Find where the given text appears and provide that cell's center as (X, Y) coordinate. 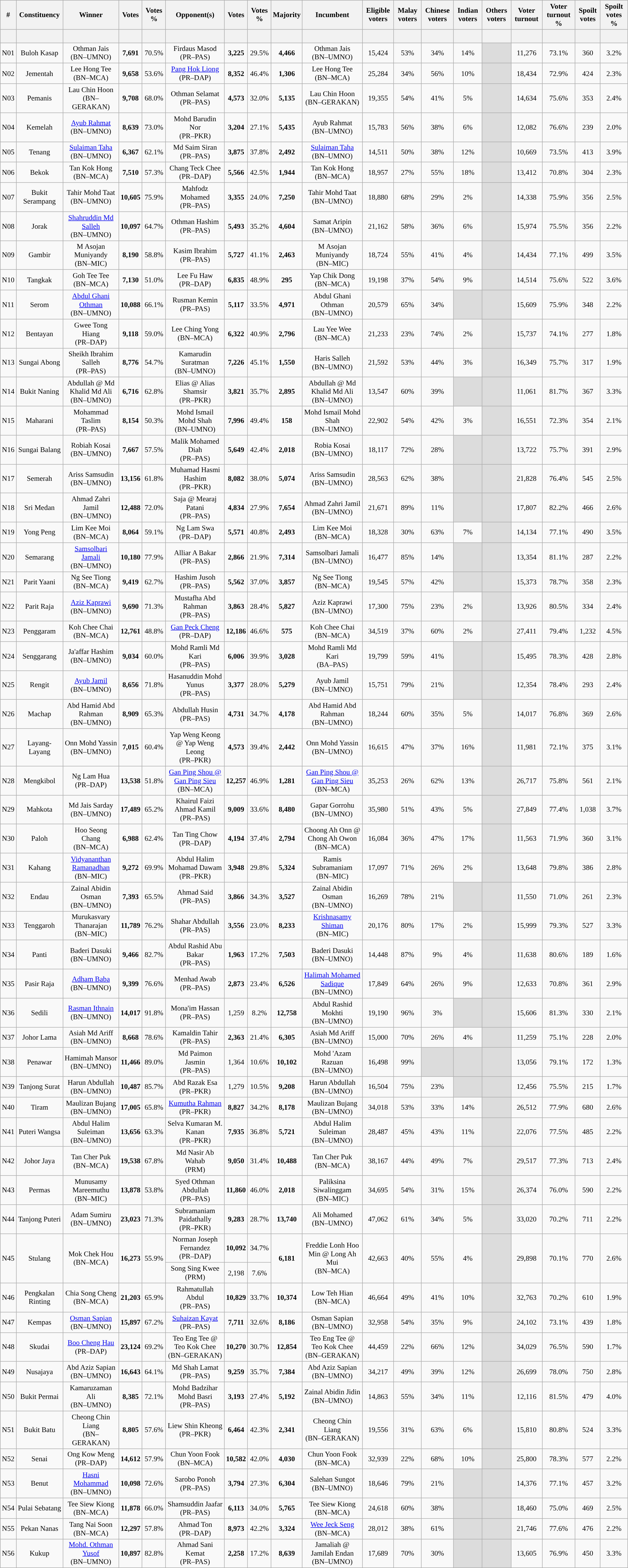
2,866 (236, 557)
N17 (8, 479)
80.8% (559, 1430)
53.8% (154, 1190)
Pang Hok Liong(PR–DAP) (195, 74)
Alliar A Bakar(PR–PAS) (195, 557)
59.1% (154, 532)
5,493 (236, 226)
2,873 (236, 984)
17,849 (378, 984)
Md Saim Siran(PR–PAS) (195, 152)
Parit Yaani (40, 582)
Md Paimon Jasmin(PR–PAS) (195, 1062)
Pekan Nanas (40, 1529)
3,377 (236, 685)
15,974 (527, 226)
Malik Mohamed Diah(PR–PAS) (195, 450)
Serom (40, 305)
7,503 (287, 955)
65.5% (154, 897)
9,283 (236, 1219)
Ramis Subramaniam(BN–MIC) (332, 868)
375 (587, 747)
7,314 (287, 557)
Endau (40, 897)
19,190 (378, 1013)
13,878 (131, 1190)
46.0% (259, 1190)
Yap Weng Keong @ Yap Weng Leong(PR–PKR) (195, 747)
14,514 (527, 280)
Ahmad Sani Kemat(PR–PAS) (195, 1554)
11,860 (236, 1190)
2,493 (287, 532)
Majority (287, 15)
25,284 (378, 74)
8,064 (131, 532)
13,656 (131, 1132)
19,538 (131, 1161)
22,076 (527, 1132)
15,609 (527, 305)
13,056 (527, 1062)
Buloh Kasap (40, 53)
79.8% (559, 868)
N55 (8, 1529)
Othman Selamat(PR–PAS) (195, 98)
11,563 (527, 839)
Ahmad Said(PR–PAS) (195, 897)
Othman Hashim(PR–PAS) (195, 226)
32,763 (527, 1298)
12,354 (527, 685)
N07 (8, 198)
16,269 (378, 897)
27,849 (527, 810)
7,226 (236, 363)
76.4% (559, 479)
46.9% (259, 781)
50% (408, 152)
13,412 (527, 173)
68.0% (154, 98)
Voter turnout (527, 15)
10.6% (259, 1062)
Voter turnout % (559, 15)
10,088 (131, 305)
Khairul Faizi Ahmad Kamil(PR–PAS) (195, 810)
3,204 (236, 127)
Choong Ah Onn @ Chong Ah Owon(BN–MCA) (332, 839)
16% (468, 747)
Kamaruzaman Ali(BN–UMNO) (91, 1397)
85% (408, 557)
82.8% (154, 1554)
8,186 (287, 1323)
51% (408, 810)
Samat Aripin(BN–UMNO) (332, 226)
39.4% (259, 747)
45% (408, 1132)
Hamimah Mansor(BN–UMNO) (91, 1062)
11,878 (131, 1508)
6,464 (236, 1430)
14,634 (527, 98)
48.8% (154, 631)
9,009 (236, 810)
Winner (91, 15)
7,015 (131, 747)
Kamaldin Tahir(PR–PAS) (195, 1037)
9,034 (131, 656)
304 (587, 173)
37.8% (259, 152)
Liew Shin Kheong(PR–PKR) (195, 1430)
466 (587, 508)
48.9% (259, 280)
1,038 (587, 810)
Mohd Badzihar Mohd Basri(PR–PAS) (195, 1397)
Jorak (40, 226)
18,434 (527, 74)
N56 (8, 1554)
N47 (8, 1323)
Rasman Ithnain(BN–UMNO) (91, 1013)
9,050 (236, 1161)
7.6% (259, 1273)
65.9% (154, 1298)
29% (437, 198)
19,799 (378, 656)
12,186 (236, 631)
67.2% (154, 1323)
17,300 (378, 607)
3,556 (236, 925)
62.7% (154, 582)
77.4% (559, 810)
439 (587, 1323)
428 (587, 656)
680 (587, 1108)
Abdullah Husin(PR–PAS) (195, 715)
16,615 (378, 747)
19,198 (378, 280)
42.3% (259, 1430)
367 (587, 392)
80% (408, 925)
21,671 (378, 508)
40.9% (259, 333)
16,273 (131, 1258)
545 (587, 479)
N09 (8, 255)
1,259 (236, 1013)
24,618 (378, 1508)
18,244 (378, 715)
228 (587, 1037)
96% (408, 1013)
7,711 (236, 1323)
Bentayan (40, 333)
Paliksina Siwalinggam(BN–MIC) (332, 1190)
N12 (8, 333)
35,980 (378, 810)
9,259 (236, 1372)
Abd Razak Esa(PR–PKR) (195, 1087)
5,279 (287, 685)
3.9% (614, 152)
Chinese voters (437, 15)
57.8% (154, 1529)
81.5% (559, 1397)
21,233 (378, 333)
14,376 (527, 1484)
Ali Mohamed(BN–UMNO) (332, 1219)
9,690 (131, 607)
8,480 (287, 810)
82.2% (559, 508)
13,156 (131, 479)
1,306 (287, 74)
1,279 (236, 1087)
7,996 (236, 421)
N16 (8, 450)
27.4% (259, 1397)
51.8% (154, 781)
Jementah (40, 74)
Tangkak (40, 280)
Parit Raja (40, 607)
Senggarang (40, 656)
Mahfodz Mohamed(PR–PAS) (195, 198)
Yong Peng (40, 532)
76.2% (154, 925)
Md Shah Lamat(PR–PAS) (195, 1372)
Tan Ting Chow(PR–DAP) (195, 839)
17,005 (131, 1108)
16,504 (378, 1087)
73.0% (154, 127)
46.6% (259, 631)
Menhad Awab(PR–PAS) (195, 984)
35,253 (378, 781)
Mok Chek Hou(BN–MCA) (91, 1258)
Gapar Gorrohu(BN–UMNO) (332, 810)
Suhaizan Kayat(PR–PAS) (195, 1323)
34,029 (527, 1347)
10,098 (131, 1484)
2,258 (236, 1554)
40% (408, 1258)
10,605 (131, 198)
Hasni Mohammad(BN–UMNO) (91, 1484)
20,176 (378, 925)
69.2% (154, 1347)
Incumbent (332, 15)
361 (587, 984)
1,232 (587, 631)
Ahmad Ton(PR–DAP) (195, 1529)
4.5% (614, 631)
57.3% (154, 173)
24,102 (527, 1323)
10,102 (287, 1062)
N42 (8, 1161)
9,466 (131, 955)
Sungai Balang (40, 450)
33.7% (259, 1298)
32.0% (259, 98)
34.0% (259, 1508)
N03 (8, 98)
Pulai Sebatang (40, 1508)
Bukit Naning (40, 392)
15,751 (378, 685)
N02 (8, 74)
N11 (8, 305)
81.1% (559, 557)
10,270 (236, 1347)
35.2% (259, 226)
277 (587, 333)
N46 (8, 1298)
60.4% (154, 747)
18,957 (378, 173)
424 (587, 74)
28% (437, 450)
17,097 (378, 868)
499 (587, 255)
53.6% (154, 74)
34,519 (378, 631)
2,363 (236, 1037)
5,571 (236, 532)
75.1% (559, 1037)
Kemelah (40, 127)
561 (587, 781)
13% (468, 781)
Spoilt votes % (614, 15)
8,082 (236, 479)
10,829 (236, 1298)
527 (587, 925)
14,863 (378, 1397)
Shamsuddin Jaafar(PR–PAS) (195, 1508)
12,082 (527, 127)
770 (587, 1258)
33,020 (527, 1219)
1.6% (614, 955)
Shahar Abdullah(PR–PAS) (195, 925)
26,717 (527, 781)
57% (408, 582)
4,604 (287, 226)
55.9% (154, 1258)
71.9% (559, 839)
26,374 (527, 1190)
8,154 (131, 421)
57.5% (154, 450)
59% (408, 656)
79.3% (559, 925)
27,411 (527, 631)
82.7% (154, 955)
75.0% (559, 1508)
172 (587, 1062)
N31 (8, 868)
354 (587, 421)
Spoilt votes (587, 15)
N19 (8, 532)
Goh Tee Tee(BN–MCA) (91, 280)
Kukup (40, 1554)
N36 (8, 1013)
6,716 (131, 392)
N04 (8, 127)
28.0% (259, 685)
Firdaus Masod(PR–PAS) (195, 53)
72% (408, 450)
4,731 (236, 715)
Bukit Permai (40, 1397)
Chang Teck Chee(PR–DAP) (195, 173)
79.1% (559, 1062)
8,805 (131, 1430)
32,958 (378, 1323)
62.1% (154, 152)
6,181 (287, 1258)
18% (468, 173)
14,434 (527, 255)
Tenang (40, 152)
348 (587, 305)
413 (587, 152)
Kempas (40, 1323)
3,028 (287, 656)
28.7% (259, 1219)
70.5% (154, 53)
62.8% (154, 392)
N29 (8, 810)
Chia Song Cheng(BN–MCA) (91, 1298)
12,488 (131, 508)
3,821 (236, 392)
71% (408, 868)
6,835 (236, 280)
13,926 (527, 607)
62.4% (154, 839)
20,579 (378, 305)
33% (437, 1108)
87% (408, 955)
Benut (40, 1484)
3,875 (236, 152)
Machap (40, 715)
29,898 (527, 1258)
19,355 (378, 98)
45.1% (259, 363)
15,999 (527, 925)
Gambir (40, 255)
6,988 (131, 839)
21,203 (131, 1298)
2,198 (236, 1273)
10,180 (131, 557)
46,664 (378, 1298)
Halimah Mohamed Sadique(BN–UMNO) (332, 984)
11,061 (527, 392)
8.2% (259, 1013)
30.7% (259, 1347)
1,550 (287, 363)
Syed Othman Abdullah(PR–PAS) (195, 1190)
3,193 (236, 1397)
23.0% (259, 925)
5,727 (236, 255)
36.8% (259, 1132)
Puteri Wangsa (40, 1132)
78.4% (559, 685)
16,498 (378, 1062)
457 (587, 1484)
11,466 (131, 1062)
317 (587, 363)
64% (408, 984)
76.9% (559, 1554)
9,118 (131, 333)
77.6% (559, 1529)
72.3% (559, 421)
77.5% (559, 1132)
59.0% (154, 333)
Gwee Tong Hiang(PR–DAP) (91, 333)
Adham Baba(BN–UMNO) (91, 984)
37.4% (259, 839)
57.6% (154, 1430)
5,324 (287, 868)
485 (587, 1132)
14,338 (527, 198)
18,328 (378, 532)
9,419 (131, 582)
N50 (8, 1397)
27.9% (259, 508)
Md Nasir Ab Wahab(PRM) (195, 1161)
Abdul Halim Mohamad Dawam(PR–PKR) (195, 868)
N41 (8, 1132)
19,556 (378, 1430)
65% (408, 305)
Sungai Abong (40, 363)
72.6% (154, 1484)
Abdul Rashid Abu Bakar(PR–PAS) (195, 955)
42.4% (259, 450)
Vidyananthan Ramanadhan(BN–MIC) (91, 868)
8,656 (131, 685)
29,517 (527, 1161)
41.1% (259, 255)
293 (587, 685)
Md Jais Sarday(BN–UMNO) (91, 810)
N38 (8, 1062)
16,349 (527, 363)
N28 (8, 781)
18,724 (378, 255)
N18 (8, 508)
6,006 (236, 656)
Mohd 'Azam Razuan(BN–UMNO) (332, 1062)
Rengit (40, 685)
75.8% (559, 781)
Mahkota (40, 810)
1,364 (236, 1062)
369 (587, 715)
8,827 (236, 1108)
60.0% (154, 656)
8,385 (131, 1397)
6,305 (287, 1037)
Mustafha Abd Rahman(PR–PAS) (195, 607)
42.0% (259, 1459)
N26 (8, 715)
Johor Lama (40, 1037)
3,857 (287, 582)
66% (437, 1347)
7,935 (236, 1132)
51.0% (154, 280)
Semarang (40, 557)
3.7% (614, 810)
11,981 (527, 747)
5,566 (236, 173)
Subramaniam Paidathally(PR–PKR) (195, 1219)
19,545 (378, 582)
Indian voters (468, 15)
79.4% (559, 631)
4.0% (614, 1397)
189 (587, 955)
Semerah (40, 479)
N37 (8, 1037)
N54 (8, 1508)
Abdul Rashid Mokhti(BN–UMNO) (332, 1013)
N10 (8, 280)
23.4% (259, 984)
81.3% (559, 1013)
65.2% (154, 810)
10,669 (527, 152)
5,135 (287, 98)
Constituency (40, 15)
26,512 (527, 1108)
Hoo Seong Chang(BN–MCA) (91, 839)
73.5% (559, 152)
12,297 (131, 1529)
476 (587, 1529)
34,217 (378, 1372)
Mohd Ramli Md Kari(PR–PAS) (195, 656)
8,909 (131, 715)
Muhamad Hasmi Hashim(PR–PKR) (195, 479)
8,973 (236, 1529)
67.8% (154, 1161)
78.0% (559, 1372)
15,897 (131, 1323)
15,495 (527, 656)
42.5% (259, 173)
Robiah Kosai(BN–UMNO) (91, 450)
3,863 (236, 607)
Penggaram (40, 631)
Low Teh Hian(BN–MCA) (332, 1298)
295 (287, 280)
N15 (8, 421)
479 (587, 1397)
12,116 (527, 1397)
63.3% (154, 1132)
N23 (8, 631)
72.9% (559, 74)
8,668 (131, 1037)
15,783 (378, 127)
57.9% (154, 1459)
Senai (40, 1459)
66.0% (154, 1508)
3,948 (236, 868)
Mohammad Taslim(PR–PAS) (91, 421)
358 (587, 582)
5,649 (236, 450)
10,488 (287, 1161)
Mengkibol (40, 781)
5,562 (236, 582)
N53 (8, 1484)
58.8% (154, 255)
N35 (8, 984)
10,092 (236, 1248)
Lau Yee Wee(BN–MCA) (332, 333)
N44 (8, 1219)
Lee Ching Yong(BN–MCA) (195, 333)
3,324 (287, 1529)
2,492 (287, 152)
78.7% (559, 582)
Rahmatullah Abdul(PR–PAS) (195, 1298)
24.0% (259, 198)
Ja'affar Hashim(BN–UMNO) (91, 656)
N51 (8, 1430)
2,442 (287, 747)
469 (587, 1508)
N05 (8, 152)
33.6% (259, 810)
215 (587, 1087)
Tiram (40, 1108)
7,691 (131, 53)
13,605 (527, 1554)
14,612 (131, 1459)
3.6% (614, 280)
21,162 (378, 226)
2,463 (287, 255)
3,866 (236, 897)
64.1% (154, 1372)
40.8% (259, 532)
15,737 (527, 333)
2,895 (287, 392)
4,834 (236, 508)
18,460 (527, 1508)
8,178 (287, 1108)
Malay voters (408, 15)
N01 (8, 53)
6,304 (287, 1484)
Sri Medan (40, 508)
72.0% (154, 508)
Nusajaya (40, 1372)
Saja @ Mearaj Patani(PR–PAS) (195, 508)
44,459 (378, 1347)
78% (408, 897)
14,511 (378, 152)
5,074 (287, 479)
74% (437, 333)
# (8, 15)
330 (587, 1013)
Paloh (40, 839)
6,322 (236, 333)
Pasir Raja (40, 984)
239 (587, 127)
Jamaliah @ Jamilah Endan(BN–UMNO) (332, 1554)
Hashim Jusoh(PR–PAS) (195, 582)
N39 (8, 1087)
21,592 (378, 363)
Mohd Barudin Nor(PR–PKR) (195, 127)
4,466 (287, 53)
Haris Salleh(BN–UMNO) (332, 363)
46.4% (259, 74)
5,117 (236, 305)
9,399 (131, 984)
47,062 (378, 1219)
N34 (8, 955)
2,794 (287, 839)
N24 (8, 656)
33.5% (259, 305)
7,393 (131, 897)
34.3% (259, 897)
Kahang (40, 868)
89% (408, 508)
54.7% (154, 363)
Selva Kumaran M. Kanan(PR–PKR) (195, 1132)
1.3% (614, 1062)
6,113 (236, 1508)
Ng Lam Hua(PR–DAP) (91, 781)
28,012 (378, 1529)
391 (587, 450)
12,761 (131, 631)
27% (408, 173)
6,526 (287, 984)
9,208 (287, 1087)
N30 (8, 839)
Tenggaroh (40, 925)
450 (587, 1554)
80.6% (559, 955)
Opponent(s) (195, 15)
21,746 (527, 1529)
17,807 (527, 508)
Salehan Sungot(BN–UMNO) (332, 1484)
23,124 (131, 1347)
42,663 (378, 1258)
9,272 (131, 868)
10,582 (236, 1459)
13,547 (378, 392)
12,758 (287, 1013)
3,794 (236, 1484)
Gan Peck Cheng(PR–DAP) (195, 631)
12,854 (287, 1347)
17,489 (131, 810)
Tanjong Puteri (40, 1219)
13,722 (527, 450)
8,352 (236, 74)
Maharani (40, 421)
Boo Cheng Hau(PR–DAP) (91, 1347)
85.7% (154, 1087)
N27 (8, 747)
1,963 (236, 955)
65.3% (154, 715)
14,134 (527, 532)
64.7% (154, 226)
Permas (40, 1190)
Sheikh Ibrahim Salleh(PR–PAS) (91, 363)
Song Sing Kwee(PRM) (195, 1273)
Zainal Abidin Jidin(BN–UMNO) (332, 1397)
74.1% (559, 333)
4,030 (287, 1459)
1,944 (287, 173)
4,178 (287, 715)
25,800 (527, 1459)
522 (587, 280)
15,373 (527, 582)
N52 (8, 1459)
15% (468, 1190)
8,233 (287, 925)
N21 (8, 582)
61.8% (154, 479)
65.8% (154, 1108)
N43 (8, 1190)
22,902 (378, 421)
69.9% (154, 868)
610 (587, 1298)
N06 (8, 173)
34,695 (378, 1190)
N33 (8, 925)
Eligible voters (378, 15)
Shahruddin Md Salleh(BN–UMNO) (91, 226)
77.3% (559, 1161)
38,167 (378, 1161)
575 (287, 631)
9,708 (131, 98)
287 (587, 557)
5,827 (287, 607)
Robia Kosai(BN–UMNO) (332, 450)
353 (587, 98)
2,341 (287, 1430)
2,796 (287, 333)
16,084 (378, 839)
28.4% (259, 607)
6,367 (131, 152)
Kamarudin Suratman(BN–UMNO) (195, 363)
42.2% (259, 1529)
Freddie Lonh Hoo Min @ Long Ah Mui(BN–MCA) (332, 1258)
26,699 (527, 1372)
5,192 (287, 1397)
Tang Nai Soon(BN–MCA) (91, 1529)
11,550 (527, 897)
490 (587, 532)
71.0% (559, 897)
Norman Joseph Fernandez(PR–DAP) (195, 1248)
27.1% (259, 127)
Mohd. Othman Yusof(BN–UMNO) (91, 1554)
13,538 (131, 781)
Elias @ Alias Shamsir(PR–PKR) (195, 392)
14,448 (378, 955)
12,257 (236, 781)
13,740 (287, 1219)
81.7% (559, 392)
11,638 (527, 955)
N13 (8, 363)
Krishnasamy Shiman(BN–MIC) (332, 925)
386 (587, 868)
3,225 (236, 53)
7,510 (131, 173)
Kasim Ibrahim(PR–PAS) (195, 255)
28,563 (378, 479)
7,384 (287, 1372)
9,658 (131, 74)
34,018 (378, 1108)
Panti (40, 955)
11,276 (527, 53)
158 (287, 421)
8,776 (131, 363)
Penawar (40, 1062)
76.8% (559, 715)
70.1% (559, 1258)
12,456 (527, 1087)
21.4% (259, 1037)
32.6% (259, 1323)
13,648 (527, 868)
16,477 (378, 557)
38.0% (259, 479)
27.3% (259, 1484)
Skudai (40, 1347)
5,721 (287, 1132)
11,259 (527, 1037)
Ong Kow Meng(PR–DAP) (91, 1459)
Bukit Serampang (40, 198)
Pengkalan Rinting (40, 1298)
8,190 (131, 255)
Yap Chik Dong(BN–MCA) (332, 280)
32,939 (378, 1459)
Bekok (40, 173)
15,606 (527, 1013)
28,487 (378, 1132)
Bukit Batu (40, 1430)
N22 (8, 607)
N32 (8, 897)
10,897 (131, 1554)
13,354 (527, 557)
18,880 (378, 198)
Mona'im Hassan(PR–PAS) (195, 1013)
10,374 (287, 1298)
10,097 (131, 226)
80.5% (559, 607)
Tanjong Surat (40, 1087)
5,435 (287, 127)
29.5% (259, 53)
17,689 (378, 1554)
N49 (8, 1372)
16,551 (527, 421)
Hasanuddin Mohd Yunus(PR–PAS) (195, 685)
49.4% (259, 421)
Munusamy Mareemuthu(BN–MIC) (91, 1190)
711 (587, 1219)
N08 (8, 226)
Lee Fu Haw(PR–DAP) (195, 280)
10.5% (259, 1087)
Adam Sumiru(BN–UMNO) (91, 1219)
261 (587, 897)
750 (587, 1372)
34.2% (259, 1108)
N20 (8, 557)
18,646 (378, 1484)
7,667 (131, 450)
7,130 (131, 280)
15,000 (378, 1037)
99% (408, 1062)
15,810 (527, 1430)
Stulang (40, 1258)
N45 (8, 1258)
50.3% (154, 421)
Murukasvary Thanarajan(BN–MIC) (91, 925)
76.5% (559, 1347)
3,527 (287, 897)
Wee Jeck Seng(BN–MCA) (332, 1529)
16,643 (131, 1372)
31.4% (259, 1161)
Kumutha Rahman(PR–PKR) (195, 1108)
7,250 (287, 198)
Layang-Layang (40, 747)
713 (587, 1161)
1,281 (287, 781)
Johor Jaya (40, 1161)
21,828 (527, 479)
23,023 (131, 1219)
76.0% (559, 1190)
N25 (8, 685)
4,971 (287, 305)
N48 (8, 1347)
7,654 (287, 508)
Sedili (40, 1013)
524 (587, 1430)
39.9% (259, 656)
29.8% (259, 868)
37.0% (259, 582)
577 (587, 1459)
18,117 (378, 450)
12,633 (527, 984)
334 (587, 607)
N14 (8, 392)
Ng Lam Swa(PR–DAP) (195, 532)
11,789 (131, 925)
5,765 (287, 1508)
Mohd Ramli Md Kari(BA–PAS) (332, 656)
Pemanis (40, 98)
Others voters (496, 15)
66.1% (154, 305)
4,194 (236, 839)
89.0% (154, 1062)
10,487 (131, 1087)
N40 (8, 1108)
58% (408, 226)
91.8% (154, 1013)
3,355 (236, 198)
78.6% (154, 1037)
21.9% (259, 557)
Rusman Kemin(PR–PAS) (195, 305)
71.8% (154, 685)
15,424 (378, 53)
Sarobo Ponoh(PR–PAS) (195, 1484)
